From the cell containing the given text, extract its center point as (x, y) coordinate. 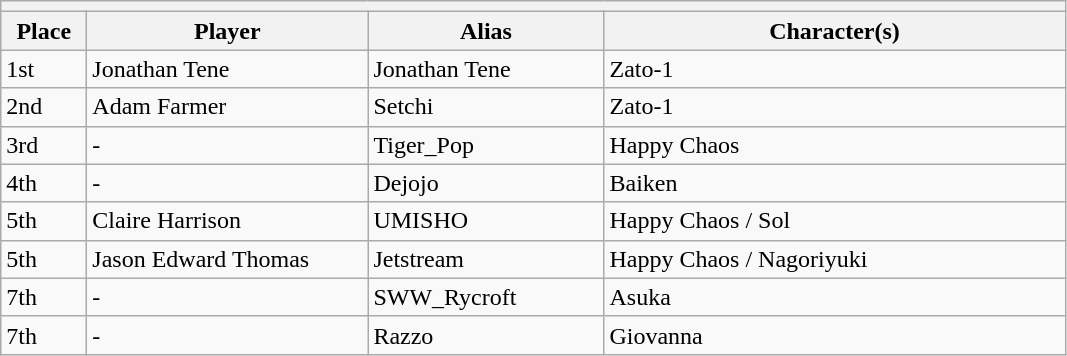
Place (44, 31)
2nd (44, 107)
Player (228, 31)
Asuka (834, 297)
Happy Chaos / Sol (834, 221)
SWW_Rycroft (486, 297)
Character(s) (834, 31)
Giovanna (834, 335)
Claire Harrison (228, 221)
UMISHO (486, 221)
3rd (44, 145)
Dejojo (486, 183)
4th (44, 183)
Jetstream (486, 259)
Happy Chaos / Nagoriyuki (834, 259)
Razzo (486, 335)
Setchi (486, 107)
Happy Chaos (834, 145)
Alias (486, 31)
Jason Edward Thomas (228, 259)
Adam Farmer (228, 107)
Tiger_Pop (486, 145)
1st (44, 69)
Baiken (834, 183)
